Capture the cell that displays the provided text and extract its [x, y] central coordinate. 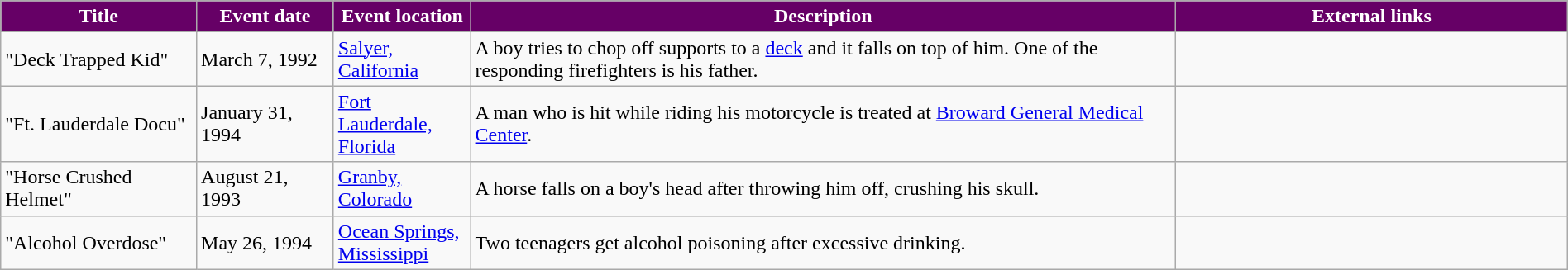
"Ft. Lauderdale Docu" [99, 124]
"Deck Trapped Kid" [99, 59]
Ocean Springs, Mississippi [402, 243]
Two teenagers get alcohol poisoning after excessive drinking. [824, 243]
A horse falls on a boy's head after throwing him off, crushing his skull. [824, 188]
January 31, 1994 [265, 124]
Event location [402, 17]
Salyer, California [402, 59]
Description [824, 17]
External links [1372, 17]
March 7, 1992 [265, 59]
A boy tries to chop off supports to a deck and it falls on top of him. One of the responding firefighters is his father. [824, 59]
May 26, 1994 [265, 243]
Event date [265, 17]
Granby, Colorado [402, 188]
"Alcohol Overdose" [99, 243]
A man who is hit while riding his motorcycle is treated at Broward General Medical Center. [824, 124]
August 21, 1993 [265, 188]
"Horse Crushed Helmet" [99, 188]
Title [99, 17]
Fort Lauderdale, Florida [402, 124]
